Identify which cell holds the provided text, then report its (X, Y) central coordinate. 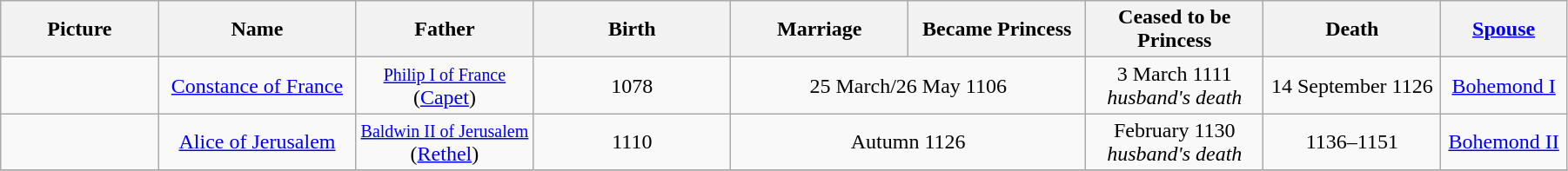
Bohemond I (1504, 85)
Name (258, 30)
Ceased to be Princess (1175, 30)
Picture (80, 30)
Autumn 1126 (908, 142)
1110 (632, 142)
3 March 1111husband's death (1175, 85)
25 March/26 May 1106 (908, 85)
Became Princess (997, 30)
Marriage (820, 30)
Birth (632, 30)
Alice of Jerusalem (258, 142)
1136–1151 (1352, 142)
February 1130husband's death (1175, 142)
14 September 1126 (1352, 85)
Constance of France (258, 85)
Father (445, 30)
Philip I of France (Capet) (445, 85)
Bohemond II (1504, 142)
Death (1352, 30)
1078 (632, 85)
Spouse (1504, 30)
Baldwin II of Jerusalem (Rethel) (445, 142)
